Return the (x, y) coordinate for the center point of the cell that contains the specified text.  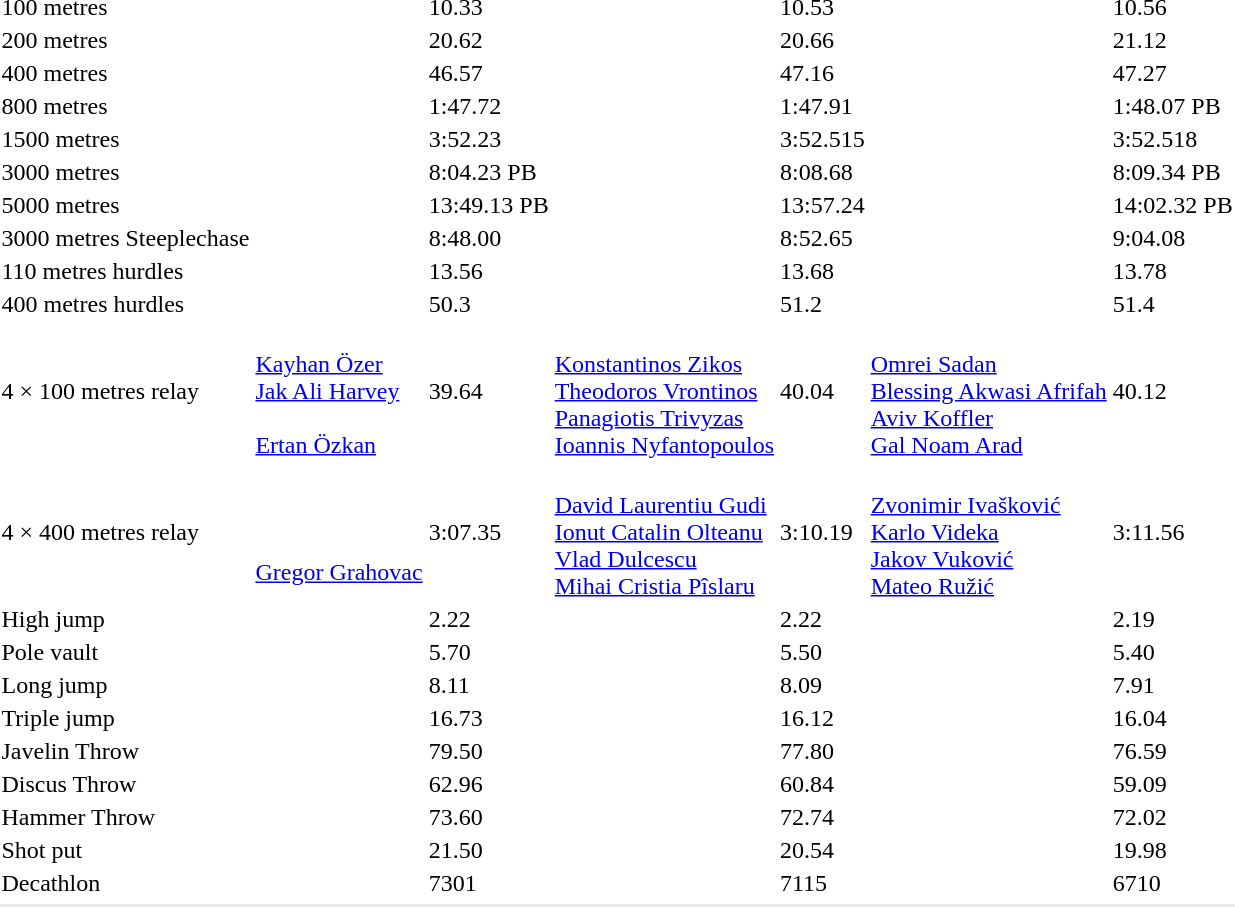
3:52.518 (1172, 139)
14:02.32 PB (1172, 205)
20.62 (488, 40)
59.09 (1172, 784)
1:48.07 PB (1172, 106)
5000 metres (126, 205)
72.74 (822, 817)
400 metres hurdles (126, 304)
51.4 (1172, 304)
David Laurentiu GudiIonut Catalin OlteanuVlad DulcescuMihai Cristia Pîslaru (664, 532)
Konstantinos ZikosTheodoros VrontinosPanagiotis TrivyzasIoannis Nyfantopoulos (664, 391)
13:57.24 (822, 205)
77.80 (822, 751)
8:09.34 PB (1172, 172)
21.12 (1172, 40)
Discus Throw (126, 784)
3:52.515 (822, 139)
Hammer Throw (126, 817)
46.57 (488, 73)
5.70 (488, 652)
8:52.65 (822, 238)
7301 (488, 883)
Omrei SadanBlessing Akwasi AfrifahAviv KofflerGal Noam Arad (988, 391)
4 × 100 metres relay (126, 391)
39.64 (488, 391)
Gregor Grahovac (339, 532)
3:07.35 (488, 532)
400 metres (126, 73)
1:47.72 (488, 106)
51.2 (822, 304)
3:11.56 (1172, 532)
7115 (822, 883)
20.54 (822, 850)
200 metres (126, 40)
16.12 (822, 718)
8:48.00 (488, 238)
60.84 (822, 784)
73.60 (488, 817)
40.12 (1172, 391)
Long jump (126, 685)
8.11 (488, 685)
40.04 (822, 391)
3:52.23 (488, 139)
8.09 (822, 685)
1500 metres (126, 139)
8:04.23 PB (488, 172)
13.68 (822, 271)
Shot put (126, 850)
Javelin Throw (126, 751)
79.50 (488, 751)
2.19 (1172, 619)
3:10.19 (822, 532)
21.50 (488, 850)
3000 metres Steeplechase (126, 238)
Decathlon (126, 883)
8:08.68 (822, 172)
9:04.08 (1172, 238)
110 metres hurdles (126, 271)
High jump (126, 619)
13.78 (1172, 271)
7.91 (1172, 685)
50.3 (488, 304)
Triple jump (126, 718)
4 × 400 metres relay (126, 532)
19.98 (1172, 850)
1:47.91 (822, 106)
47.16 (822, 73)
Zvonimir IvaškovićKarlo VidekaJakov VukovićMateo Ružić (988, 532)
800 metres (126, 106)
13:49.13 PB (488, 205)
72.02 (1172, 817)
76.59 (1172, 751)
62.96 (488, 784)
5.50 (822, 652)
13.56 (488, 271)
6710 (1172, 883)
3000 metres (126, 172)
47.27 (1172, 73)
Kayhan ÖzerJak Ali HarveyErtan Özkan (339, 391)
Pole vault (126, 652)
16.73 (488, 718)
5.40 (1172, 652)
20.66 (822, 40)
16.04 (1172, 718)
